Determine the (x, y) coordinate at the center of the cell enclosing the given text.  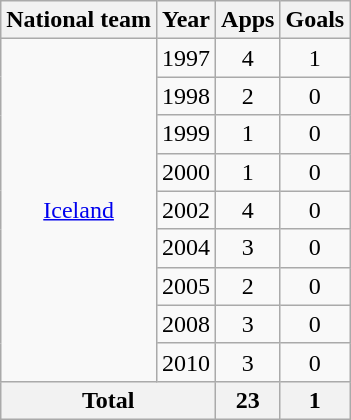
Total (108, 400)
Iceland (79, 210)
23 (248, 400)
2008 (186, 324)
2002 (186, 210)
2010 (186, 362)
1999 (186, 134)
2004 (186, 248)
2000 (186, 172)
2005 (186, 286)
1997 (186, 58)
Goals (315, 20)
Year (186, 20)
1998 (186, 96)
Apps (248, 20)
National team (79, 20)
